Search for the cell housing the specified text and yield its (x, y) center coordinate. 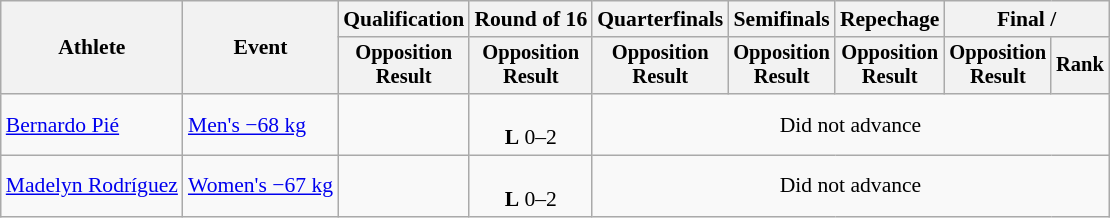
Men's −68 kg (260, 124)
Final / (1027, 19)
Madelyn Rodríguez (92, 186)
Bernardo Pié (92, 124)
Repechage (890, 19)
Rank (1080, 66)
Quarterfinals (660, 19)
Qualification (404, 19)
Women's −67 kg (260, 186)
Round of 16 (530, 19)
Event (260, 48)
Semifinals (782, 19)
Athlete (92, 48)
